Search for the cell housing the specified text and yield its [x, y] center coordinate. 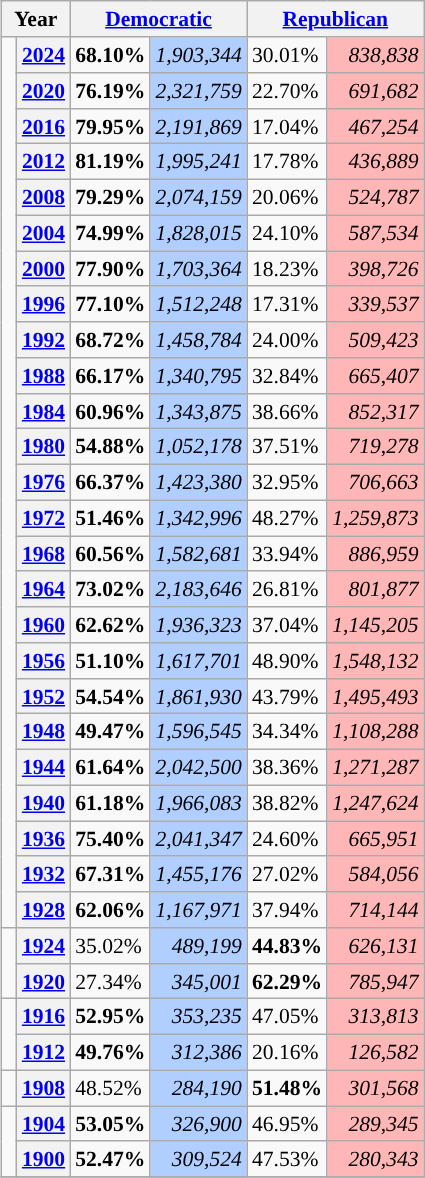
37.51% [287, 447]
436,889 [375, 162]
48.52% [110, 1088]
1,936,323 [198, 625]
1,343,875 [198, 411]
345,001 [198, 981]
46.95% [287, 1124]
2020 [44, 91]
313,813 [375, 1017]
48.90% [287, 661]
280,343 [375, 1159]
1916 [44, 1017]
Year [36, 19]
38.82% [287, 803]
626,131 [375, 946]
44.83% [287, 946]
47.53% [287, 1159]
1,495,493 [375, 696]
1984 [44, 411]
62.06% [110, 910]
49.47% [110, 732]
1944 [44, 767]
24.10% [287, 233]
68.72% [110, 340]
32.84% [287, 376]
17.04% [287, 126]
398,726 [375, 269]
74.99% [110, 233]
584,056 [375, 874]
1,995,241 [198, 162]
1,617,701 [198, 661]
73.02% [110, 589]
1,703,364 [198, 269]
62.62% [110, 625]
38.36% [287, 767]
27.02% [287, 874]
339,537 [375, 304]
81.19% [110, 162]
1,342,996 [198, 518]
24.00% [287, 340]
1992 [44, 340]
1964 [44, 589]
37.94% [287, 910]
62.29% [287, 981]
48.27% [287, 518]
1,247,624 [375, 803]
52.47% [110, 1159]
1960 [44, 625]
38.66% [287, 411]
1,596,545 [198, 732]
60.56% [110, 554]
1924 [44, 946]
1,966,083 [198, 803]
2,321,759 [198, 91]
706,663 [375, 482]
77.10% [110, 304]
2,183,646 [198, 589]
309,524 [198, 1159]
1940 [44, 803]
20.16% [287, 1052]
838,838 [375, 55]
33.94% [287, 554]
22.70% [287, 91]
1904 [44, 1124]
665,951 [375, 839]
1972 [44, 518]
1,340,795 [198, 376]
691,682 [375, 91]
53.05% [110, 1124]
26.81% [287, 589]
76.19% [110, 91]
79.29% [110, 197]
1,167,971 [198, 910]
1900 [44, 1159]
326,900 [198, 1124]
54.54% [110, 696]
587,534 [375, 233]
801,877 [375, 589]
66.37% [110, 482]
66.17% [110, 376]
126,582 [375, 1052]
2016 [44, 126]
509,423 [375, 340]
1,423,380 [198, 482]
51.46% [110, 518]
49.76% [110, 1052]
665,407 [375, 376]
1908 [44, 1088]
2,191,869 [198, 126]
2012 [44, 162]
353,235 [198, 1017]
1,582,681 [198, 554]
2024 [44, 55]
77.90% [110, 269]
68.10% [110, 55]
289,345 [375, 1124]
1952 [44, 696]
20.06% [287, 197]
2008 [44, 197]
301,568 [375, 1088]
61.18% [110, 803]
75.40% [110, 839]
1912 [44, 1052]
60.96% [110, 411]
35.02% [110, 946]
2,041,347 [198, 839]
17.31% [287, 304]
30.01% [287, 55]
1,271,287 [375, 767]
1,828,015 [198, 233]
1,259,873 [375, 518]
51.48% [287, 1088]
54.88% [110, 447]
1980 [44, 447]
284,190 [198, 1088]
489,199 [198, 946]
1976 [44, 482]
1,548,132 [375, 661]
714,144 [375, 910]
47.05% [287, 1017]
2000 [44, 269]
1,455,176 [198, 874]
886,959 [375, 554]
79.95% [110, 126]
1,108,288 [375, 732]
1956 [44, 661]
Republican [336, 19]
27.34% [110, 981]
37.04% [287, 625]
467,254 [375, 126]
1968 [44, 554]
1928 [44, 910]
719,278 [375, 447]
2,074,159 [198, 197]
1932 [44, 874]
1,458,784 [198, 340]
32.95% [287, 482]
51.10% [110, 661]
67.31% [110, 874]
24.60% [287, 839]
1,861,930 [198, 696]
43.79% [287, 696]
52.95% [110, 1017]
524,787 [375, 197]
852,317 [375, 411]
1948 [44, 732]
1996 [44, 304]
1,052,178 [198, 447]
2004 [44, 233]
1988 [44, 376]
1936 [44, 839]
17.78% [287, 162]
1,903,344 [198, 55]
1,512,248 [198, 304]
785,947 [375, 981]
312,386 [198, 1052]
61.64% [110, 767]
1,145,205 [375, 625]
18.23% [287, 269]
1920 [44, 981]
2,042,500 [198, 767]
Democratic [158, 19]
34.34% [287, 732]
